Find where the given text appears and provide that cell's center as [x, y] coordinate. 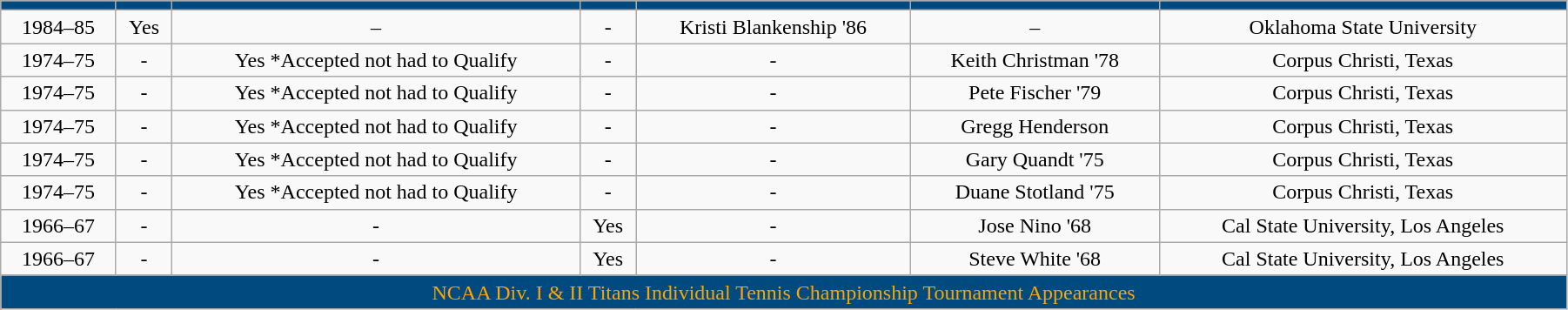
Jose Nino '68 [1035, 226]
1984–85 [59, 27]
NCAA Div. I & II Titans Individual Tennis Championship Tournament Appearances [784, 292]
Steve White '68 [1035, 259]
Keith Christman '78 [1035, 60]
Oklahoma State University [1363, 27]
Duane Stotland '75 [1035, 192]
Kristi Blankenship '86 [774, 27]
Gregg Henderson [1035, 126]
Pete Fischer '79 [1035, 93]
Gary Quandt '75 [1035, 159]
